Return [X, Y] of the center of cell containing provided text 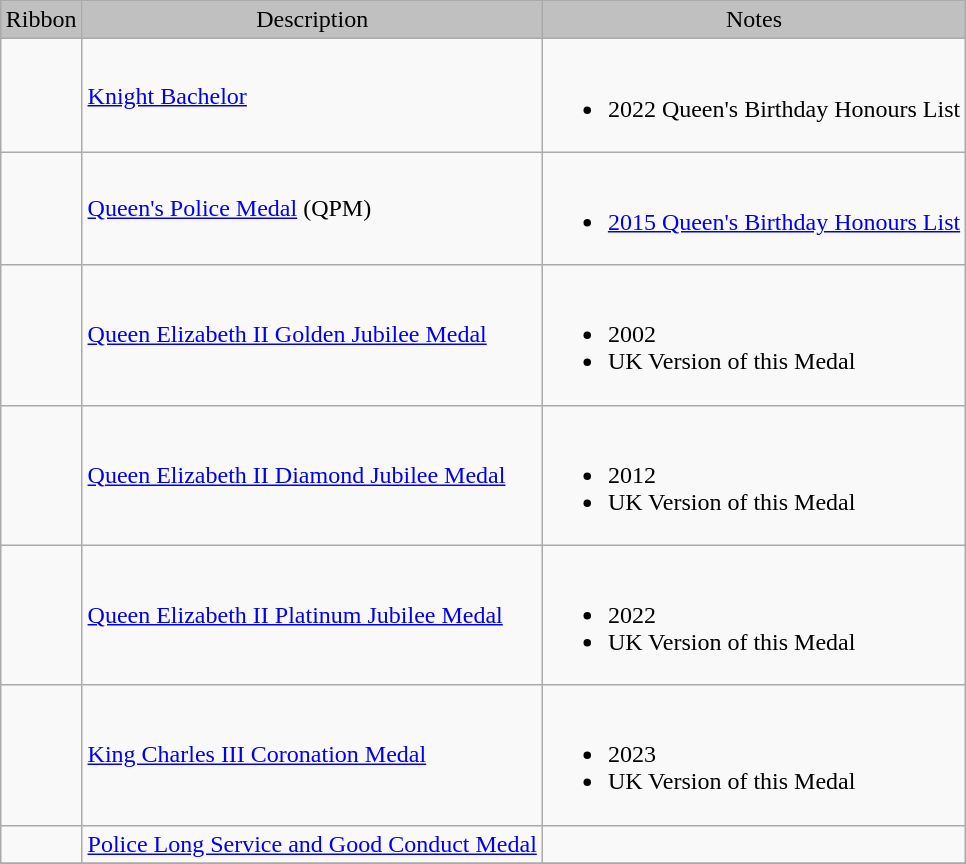
Queen Elizabeth II Golden Jubilee Medal [312, 335]
Ribbon [41, 20]
Queen Elizabeth II Platinum Jubilee Medal [312, 615]
Notes [754, 20]
Police Long Service and Good Conduct Medal [312, 844]
2012UK Version of this Medal [754, 475]
King Charles III Coronation Medal [312, 755]
2022 Queen's Birthday Honours List [754, 96]
Description [312, 20]
2015 Queen's Birthday Honours List [754, 208]
2002UK Version of this Medal [754, 335]
2022UK Version of this Medal [754, 615]
Queen's Police Medal (QPM) [312, 208]
Knight Bachelor [312, 96]
Queen Elizabeth II Diamond Jubilee Medal [312, 475]
2023UK Version of this Medal [754, 755]
